Find where the given text appears and provide that cell's center as (X, Y) coordinate. 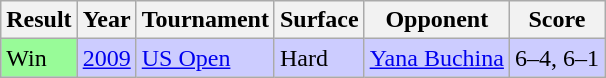
Yana Buchina (436, 58)
Surface (319, 20)
6–4, 6–1 (556, 58)
Result (39, 20)
Win (39, 58)
Score (556, 20)
2009 (106, 58)
US Open (205, 58)
Hard (319, 58)
Tournament (205, 20)
Year (106, 20)
Opponent (436, 20)
